Return (X, Y) of the center of cell containing provided text 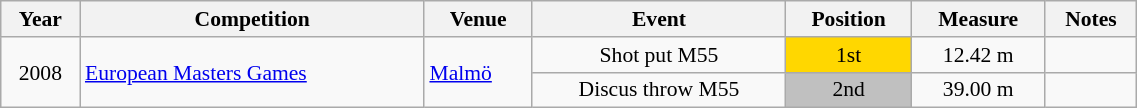
Position (849, 19)
Measure (978, 19)
Event (659, 19)
Malmö (478, 72)
12.42 m (978, 55)
Venue (478, 19)
Year (40, 19)
1st (849, 55)
Shot put M55 (659, 55)
39.00 m (978, 90)
Notes (1091, 19)
Competition (252, 19)
Discus throw M55 (659, 90)
European Masters Games (252, 72)
2nd (849, 90)
2008 (40, 72)
